Return [x, y] of the center of cell containing provided text 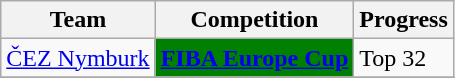
Team [78, 20]
ČEZ Nymburk [78, 58]
Top 32 [404, 58]
Competition [254, 20]
Progress [404, 20]
FIBA Europe Cup [254, 58]
